Capture the cell that displays the provided text and extract its [X, Y] central coordinate. 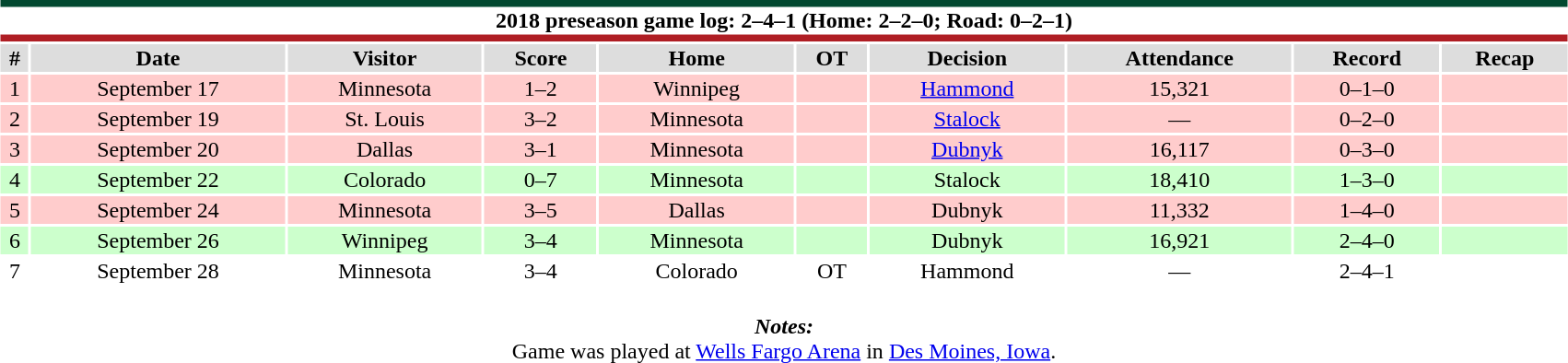
Attendance [1179, 58]
0–7 [540, 180]
0–1–0 [1367, 88]
16,921 [1179, 240]
September 22 [158, 180]
6 [15, 240]
September 28 [158, 271]
2–4–1 [1367, 271]
15,321 [1179, 88]
Record [1367, 58]
1 [15, 88]
11,332 [1179, 210]
Decision [967, 58]
3–2 [540, 119]
1–3–0 [1367, 180]
Score [540, 58]
September 17 [158, 88]
0–2–0 [1367, 119]
St. Louis [385, 119]
# [15, 58]
18,410 [1179, 180]
0–3–0 [1367, 149]
September 26 [158, 240]
2018 preseason game log: 2–4–1 (Home: 2–2–0; Road: 0–2–1) [784, 20]
3–5 [540, 210]
September 24 [158, 210]
Recap [1504, 58]
Home [696, 58]
September 19 [158, 119]
3 [15, 149]
2–4–0 [1367, 240]
5 [15, 210]
7 [15, 271]
Date [158, 58]
1–4–0 [1367, 210]
4 [15, 180]
September 20 [158, 149]
Visitor [385, 58]
2 [15, 119]
16,117 [1179, 149]
1–2 [540, 88]
3–1 [540, 149]
